Search for the cell housing the specified text and yield its [X, Y] center coordinate. 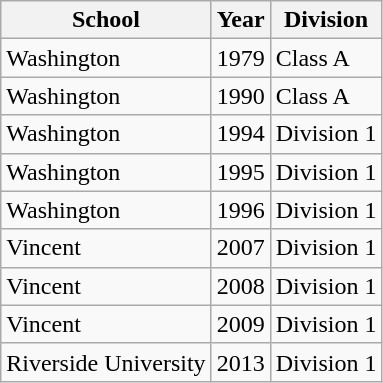
School [106, 20]
2008 [240, 286]
2009 [240, 324]
Division [326, 20]
1996 [240, 210]
1990 [240, 96]
Riverside University [106, 362]
2013 [240, 362]
Year [240, 20]
1979 [240, 58]
1994 [240, 134]
2007 [240, 248]
1995 [240, 172]
